Find where the given text appears and provide that cell's center as [X, Y] coordinate. 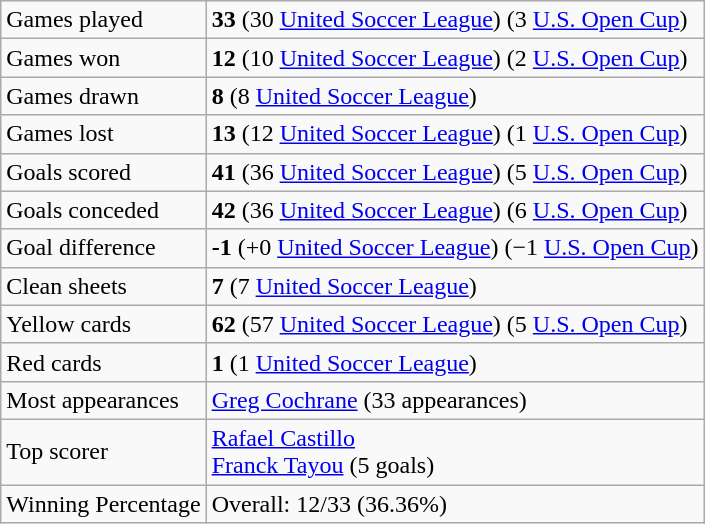
Greg Cochrane (33 appearances) [455, 400]
8 (8 United Soccer League) [455, 96]
Goal difference [104, 248]
Top scorer [104, 452]
Yellow cards [104, 324]
Goals scored [104, 172]
Winning Percentage [104, 503]
41 (36 United Soccer League) (5 U.S. Open Cup) [455, 172]
Red cards [104, 362]
1 (1 United Soccer League) [455, 362]
Games won [104, 58]
62 (57 United Soccer League) (5 U.S. Open Cup) [455, 324]
Rafael Castillo Franck Tayou (5 goals) [455, 452]
-1 (+0 United Soccer League) (−1 U.S. Open Cup) [455, 248]
Overall: 12/33 (36.36%) [455, 503]
Clean sheets [104, 286]
Games played [104, 20]
Goals conceded [104, 210]
33 (30 United Soccer League) (3 U.S. Open Cup) [455, 20]
Most appearances [104, 400]
7 (7 United Soccer League) [455, 286]
12 (10 United Soccer League) (2 U.S. Open Cup) [455, 58]
Games lost [104, 134]
13 (12 United Soccer League) (1 U.S. Open Cup) [455, 134]
Games drawn [104, 96]
42 (36 United Soccer League) (6 U.S. Open Cup) [455, 210]
